Scan for the cell matching the given text and deliver its (x, y) coordinate at center. 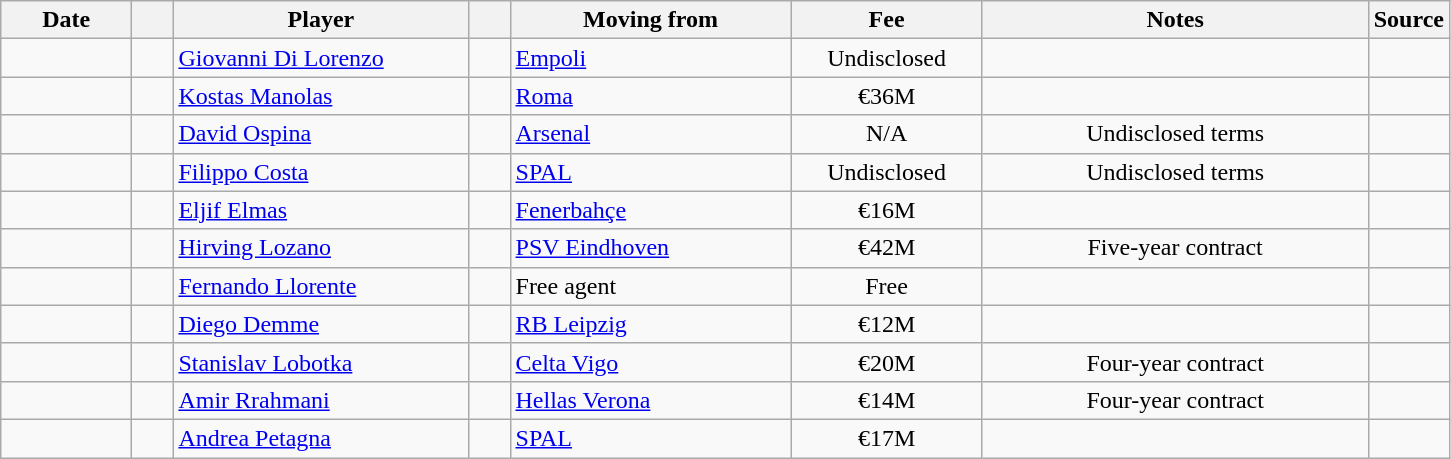
Kostas Manolas (321, 96)
Celta Vigo (650, 362)
David Ospina (321, 134)
RB Leipzig (650, 324)
Amir Rrahmani (321, 400)
Moving from (650, 20)
Andrea Petagna (321, 438)
Date (66, 20)
Stanislav Lobotka (321, 362)
€20M (886, 362)
PSV Eindhoven (650, 248)
Eljif Elmas (321, 210)
Roma (650, 96)
Source (1408, 20)
N/A (886, 134)
Hirving Lozano (321, 248)
Diego Demme (321, 324)
Fenerbahçe (650, 210)
€42M (886, 248)
Free (886, 286)
Empoli (650, 58)
€16M (886, 210)
€17M (886, 438)
Fernando Llorente (321, 286)
Player (321, 20)
€36M (886, 96)
€14M (886, 400)
Free agent (650, 286)
Giovanni Di Lorenzo (321, 58)
Five-year contract (1175, 248)
Fee (886, 20)
Arsenal (650, 134)
Hellas Verona (650, 400)
Notes (1175, 20)
Filippo Costa (321, 172)
€12M (886, 324)
